Capture the cell that displays the provided text and extract its [X, Y] central coordinate. 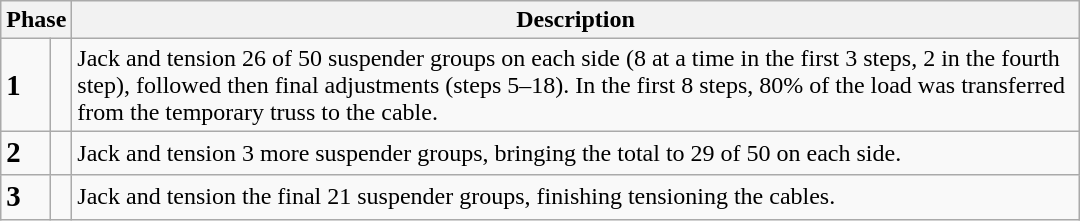
Phase [36, 20]
3 [26, 197]
Jack and tension the final 21 suspender groups, finishing tensioning the cables. [576, 197]
Jack and tension 3 more suspender groups, bringing the total to 29 of 50 on each side. [576, 153]
Description [576, 20]
1 [26, 85]
2 [26, 153]
